Find where the given text appears and provide that cell's center as (X, Y) coordinate. 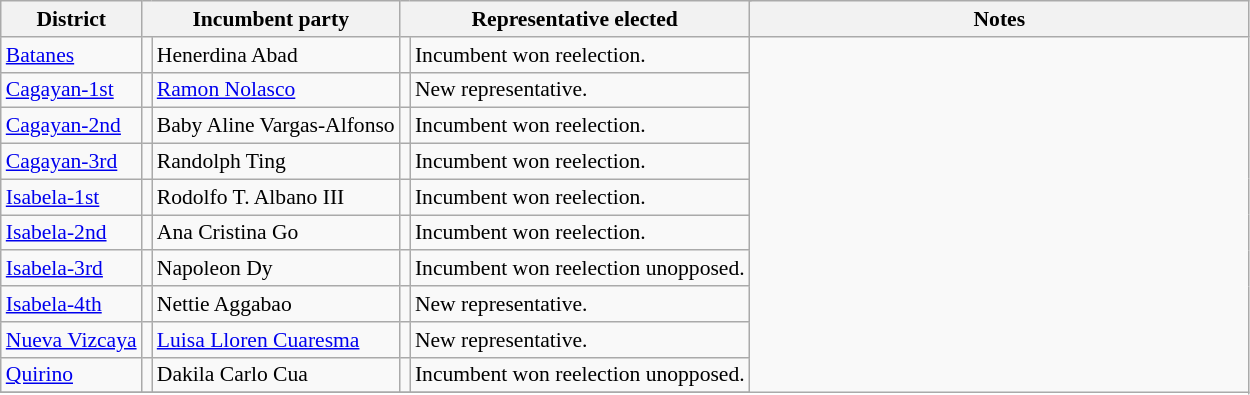
Cagayan-1st (72, 90)
Baby Aline Vargas-Alfonso (276, 126)
Luisa Lloren Cuaresma (276, 340)
Representative elected (575, 19)
Cagayan-2nd (72, 126)
Henerdina Abad (276, 55)
Quirino (72, 375)
Rodolfo T. Albano III (276, 197)
Batanes (72, 55)
Cagayan-3rd (72, 162)
Ramon Nolasco (276, 90)
Nettie Aggabao (276, 304)
Isabela-2nd (72, 233)
Isabela-1st (72, 197)
Nueva Vizcaya (72, 340)
Incumbent party (271, 19)
Dakila Carlo Cua (276, 375)
Ana Cristina Go (276, 233)
Napoleon Dy (276, 269)
Isabela-4th (72, 304)
Isabela-3rd (72, 269)
Notes (1000, 19)
Randolph Ting (276, 162)
District (72, 19)
